Locate the cell with the specified text and output its [x, y] center coordinate. 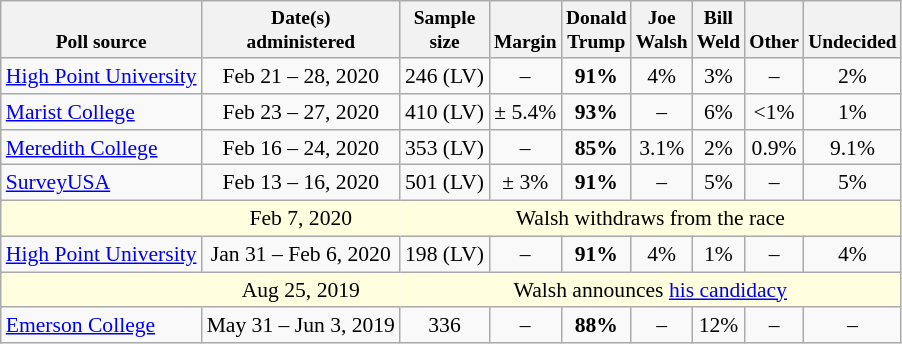
6% [718, 112]
336 [444, 326]
410 (LV) [444, 112]
0.9% [774, 148]
Walsh announces his candidacy [650, 290]
Feb 13 – 16, 2020 [301, 183]
Samplesize [444, 30]
85% [596, 148]
246 (LV) [444, 76]
Aug 25, 2019 [301, 290]
Meredith College [102, 148]
Poll source [102, 30]
± 3% [525, 183]
± 5.4% [525, 112]
3% [718, 76]
88% [596, 326]
Undecided [853, 30]
Feb 7, 2020 [301, 219]
198 (LV) [444, 254]
DonaldTrump [596, 30]
12% [718, 326]
SurveyUSA [102, 183]
Feb 21 – 28, 2020 [301, 76]
BillWeld [718, 30]
Walsh withdraws from the race [650, 219]
May 31 – Jun 3, 2019 [301, 326]
Emerson College [102, 326]
Feb 16 – 24, 2020 [301, 148]
3.1% [662, 148]
501 (LV) [444, 183]
353 (LV) [444, 148]
Other [774, 30]
93% [596, 112]
JoeWalsh [662, 30]
Jan 31 – Feb 6, 2020 [301, 254]
9.1% [853, 148]
Date(s)administered [301, 30]
Feb 23 – 27, 2020 [301, 112]
Marist College [102, 112]
<1% [774, 112]
Margin [525, 30]
